Extract the [x, y] coordinate from the center of the cell holding the provided text.  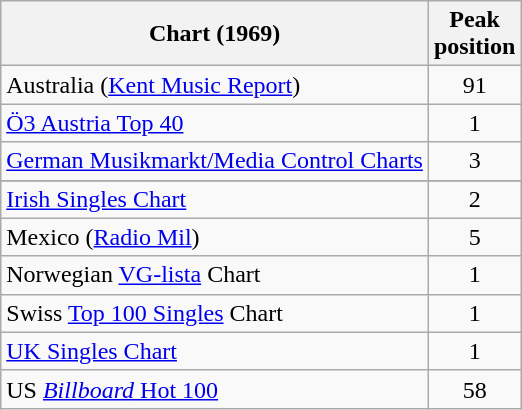
5 [474, 237]
Peakposition [474, 34]
Chart (1969) [215, 34]
Swiss Top 100 Singles Chart [215, 313]
German Musikmarkt/Media Control Charts [215, 161]
Ö3 Austria Top 40 [215, 123]
2 [474, 199]
Mexico (Radio Mil) [215, 237]
58 [474, 389]
3 [474, 161]
Norwegian VG-lista Chart [215, 275]
91 [474, 85]
US Billboard Hot 100 [215, 389]
Australia (Kent Music Report) [215, 85]
Irish Singles Chart [215, 199]
UK Singles Chart [215, 351]
